Determine the (X, Y) coordinate at the center of the cell enclosing the given text.  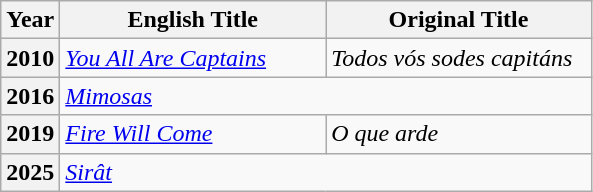
Year (30, 20)
2010 (30, 58)
2025 (30, 172)
Todos vós sodes capitáns (459, 58)
You All Are Captains (193, 58)
Sirât (326, 172)
2019 (30, 134)
O que arde (459, 134)
2016 (30, 96)
English Title (193, 20)
Original Title (459, 20)
Fire Will Come (193, 134)
Mimosas (326, 96)
